Output the [X, Y] coordinate of the center of the cell containing the given text.  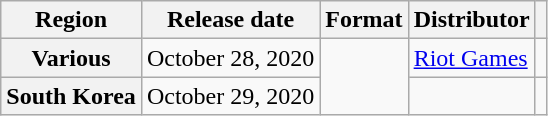
Release date [230, 20]
Riot Games [472, 58]
Distributor [472, 20]
October 29, 2020 [230, 96]
South Korea [72, 96]
Format [364, 20]
Various [72, 58]
October 28, 2020 [230, 58]
Region [72, 20]
